Return the [X, Y] coordinate for the center point of the cell that contains the specified text.  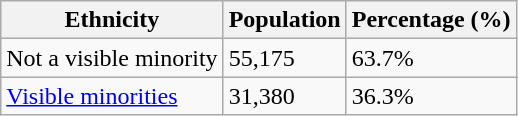
Visible minorities [112, 96]
Population [284, 20]
Ethnicity [112, 20]
31,380 [284, 96]
63.7% [431, 58]
Percentage (%) [431, 20]
55,175 [284, 58]
Not a visible minority [112, 58]
36.3% [431, 96]
